Locate the cell with the specified text and output its (X, Y) center coordinate. 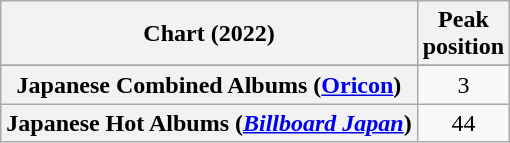
3 (463, 85)
Chart (2022) (209, 34)
Japanese Combined Albums (Oricon) (209, 85)
44 (463, 123)
Peakposition (463, 34)
Japanese Hot Albums (Billboard Japan) (209, 123)
